Scan for the cell matching the given text and deliver its [X, Y] coordinate at center. 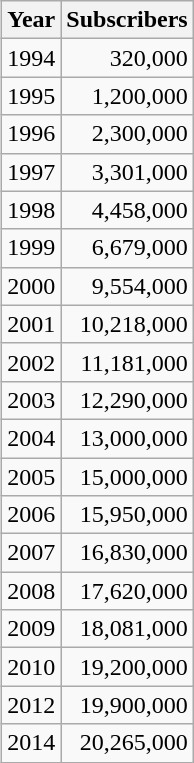
2001 [32, 324]
9,554,000 [127, 286]
2,300,000 [127, 134]
15,000,000 [127, 477]
Year [32, 20]
2000 [32, 286]
2009 [32, 629]
1999 [32, 248]
1994 [32, 58]
19,900,000 [127, 705]
13,000,000 [127, 438]
2010 [32, 667]
2008 [32, 591]
2005 [32, 477]
1998 [32, 210]
17,620,000 [127, 591]
1995 [32, 96]
2006 [32, 515]
320,000 [127, 58]
1997 [32, 172]
Subscribers [127, 20]
16,830,000 [127, 553]
2004 [32, 438]
2012 [32, 705]
15,950,000 [127, 515]
12,290,000 [127, 400]
2002 [32, 362]
2007 [32, 553]
1996 [32, 134]
19,200,000 [127, 667]
2014 [32, 743]
6,679,000 [127, 248]
2003 [32, 400]
11,181,000 [127, 362]
4,458,000 [127, 210]
20,265,000 [127, 743]
18,081,000 [127, 629]
3,301,000 [127, 172]
10,218,000 [127, 324]
1,200,000 [127, 96]
